Extract the [X, Y] coordinate from the center of the cell holding the provided text.  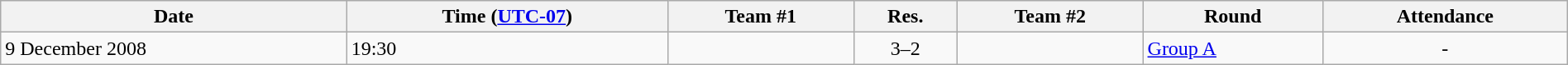
Group A [1232, 48]
Date [174, 17]
- [1445, 48]
19:30 [507, 48]
Team #2 [1050, 17]
9 December 2008 [174, 48]
Time (UTC-07) [507, 17]
Round [1232, 17]
Res. [905, 17]
3–2 [905, 48]
Attendance [1445, 17]
Team #1 [761, 17]
